Detect which cell encompasses the target text, then output its [x, y] center coordinate. 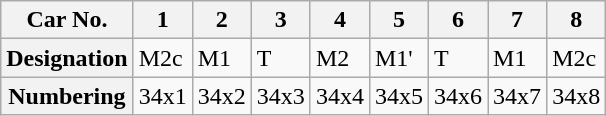
8 [576, 20]
4 [340, 20]
34x5 [398, 96]
7 [518, 20]
2 [222, 20]
34x8 [576, 96]
34x1 [162, 96]
1 [162, 20]
M1' [398, 58]
M2 [340, 58]
6 [458, 20]
34x6 [458, 96]
5 [398, 20]
Designation [67, 58]
3 [280, 20]
Numbering [67, 96]
34x2 [222, 96]
Car No. [67, 20]
34x3 [280, 96]
34x7 [518, 96]
34x4 [340, 96]
